Locate the cell with the specified text and output its [x, y] center coordinate. 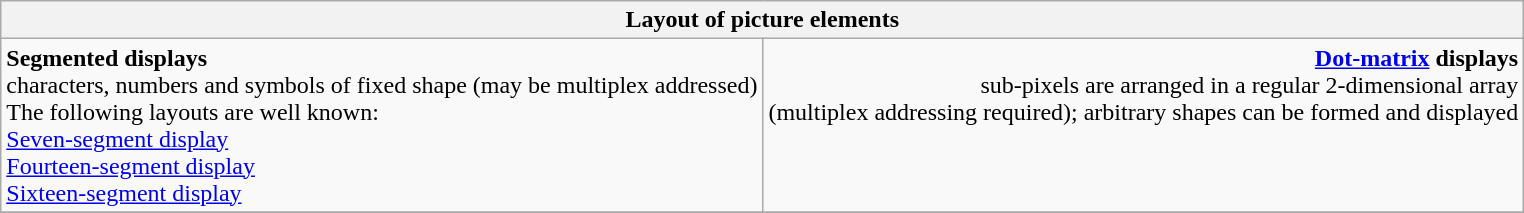
Layout of picture elements [762, 20]
